Determine the [x, y] coordinate at the center of the cell enclosing the given text.  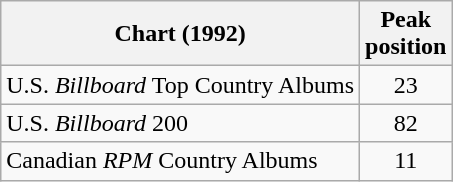
U.S. Billboard 200 [180, 123]
11 [406, 161]
23 [406, 85]
Peakposition [406, 34]
82 [406, 123]
Canadian RPM Country Albums [180, 161]
Chart (1992) [180, 34]
U.S. Billboard Top Country Albums [180, 85]
